Determine the (X, Y) coordinate at the center of the cell enclosing the given text.  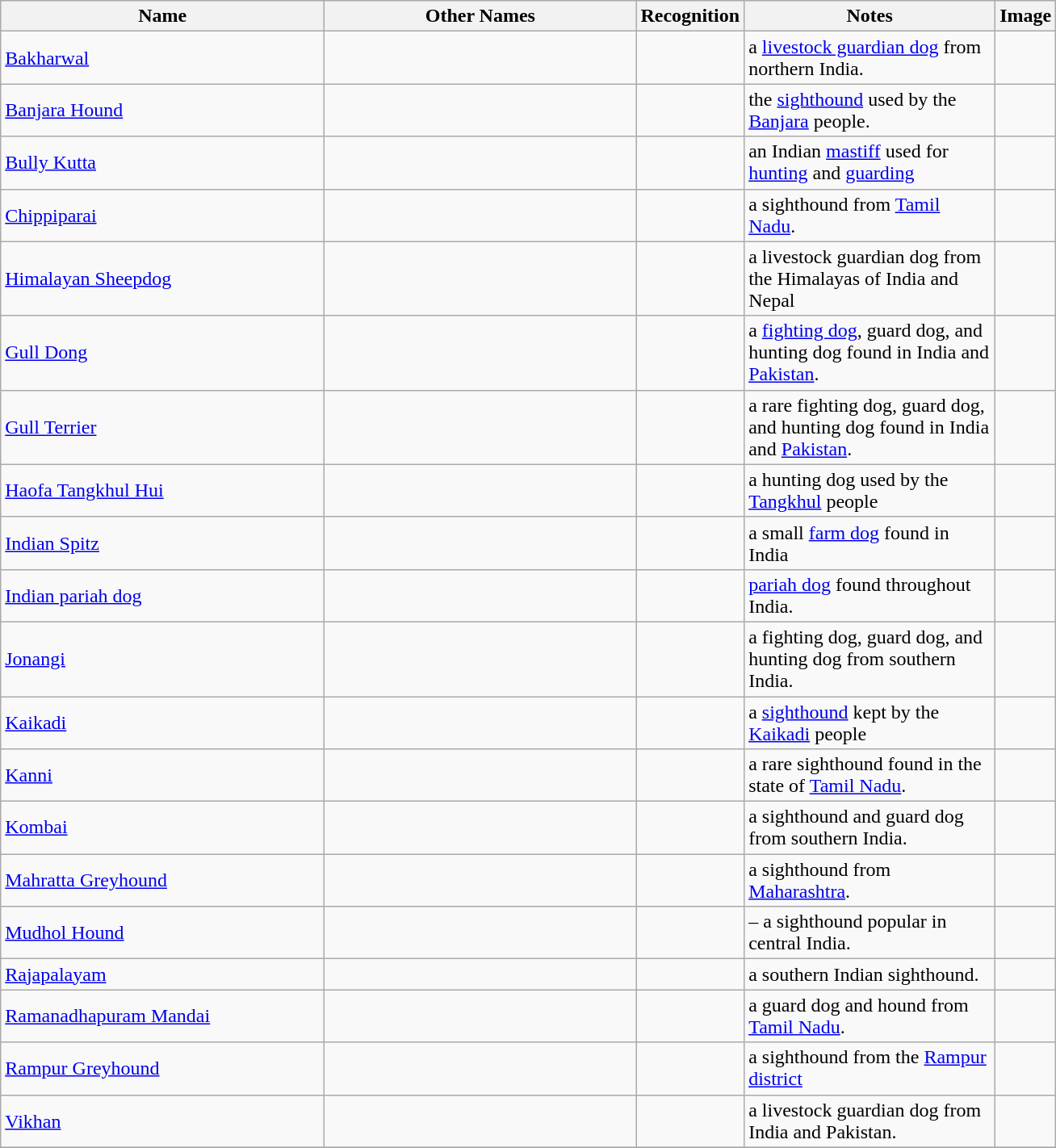
Haofa Tangkhul Hui (163, 491)
Name (163, 16)
an Indian mastiff used for hunting and guarding (870, 163)
Himalayan Sheepdog (163, 279)
Ramanadhapuram Mandai (163, 1016)
a sighthound from Tamil Nadu. (870, 215)
Vikhan (163, 1121)
Kanni (163, 775)
Indian Spitz (163, 543)
a livestock guardian dog from the Himalayas of India and Nepal (870, 279)
a southern Indian sighthound. (870, 974)
a sighthound from Maharashtra. (870, 880)
Bakharwal (163, 58)
Rajapalayam (163, 974)
Gull Terrier (163, 427)
Bully Kutta (163, 163)
Indian pariah dog (163, 596)
a sighthound and guard dog from southern India. (870, 828)
a hunting dog used by the Tangkhul people (870, 491)
Banjara Hound (163, 110)
pariah dog found throughout India. (870, 596)
the sighthound used by the Banjara people. (870, 110)
a sighthound kept by the Kaikadi people (870, 722)
Kaikadi (163, 722)
Jonangi (163, 659)
a livestock guardian dog from northern India. (870, 58)
Other Names (480, 16)
a small farm dog found in India (870, 543)
Chippiparai (163, 215)
Mahratta Greyhound (163, 880)
a rare sighthound found in the state of Tamil Nadu. (870, 775)
a fighting dog, guard dog, and hunting dog from southern India. (870, 659)
Image (1025, 16)
a livestock guardian dog from India and Pakistan. (870, 1121)
Recognition (690, 16)
a fighting dog, guard dog, and hunting dog found in India and Pakistan. (870, 353)
Rampur Greyhound (163, 1069)
Mudhol Hound (163, 933)
a rare fighting dog, guard dog, and hunting dog found in India and Pakistan. (870, 427)
– a sighthound popular in central India. (870, 933)
a sighthound from the Rampur district (870, 1069)
Notes (870, 16)
Gull Dong (163, 353)
a guard dog and hound from Tamil Nadu. (870, 1016)
Kombai (163, 828)
